Find where the given text appears and provide that cell's center as (X, Y) coordinate. 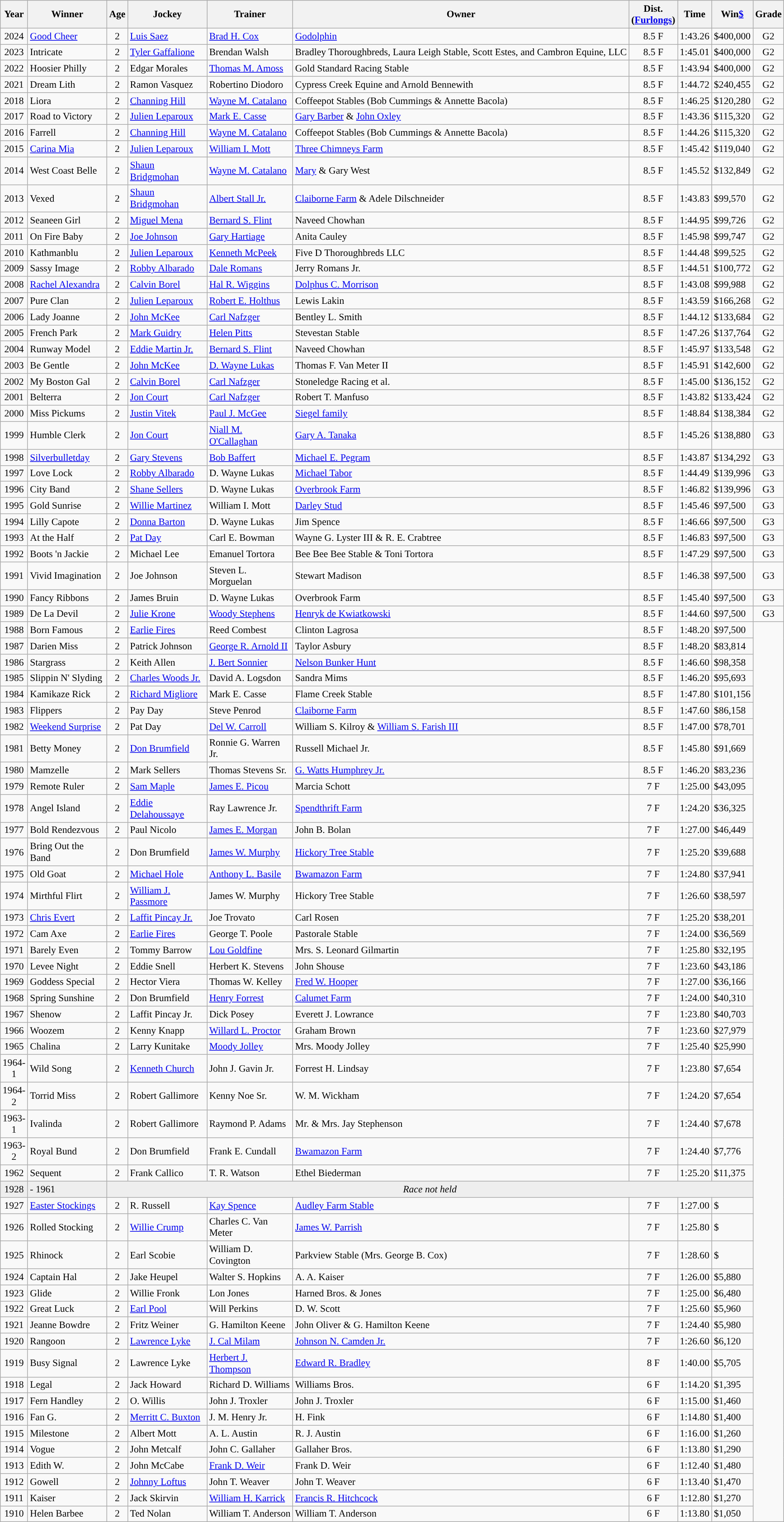
Seaneen Girl (67, 221)
Lady Joanne (67, 317)
Miss Pickums (67, 414)
1:47.80 (694, 695)
Earl Scobie (167, 1255)
Slippin N' Slyding (67, 678)
1:45.91 (694, 365)
Johnny Loftus (167, 1482)
1:14.20 (694, 1385)
2003 (14, 365)
1:44.95 (694, 221)
Old Goat (67, 874)
1:45.42 (694, 149)
$38,597 (732, 896)
Thomas F. Van Meter II (461, 365)
Fern Handley (67, 1401)
1:45.00 (694, 382)
$37,941 (732, 874)
Thomas Stevens Sr. (250, 770)
1:16.00 (694, 1433)
1982 (14, 727)
Johnson N. Camden Jr. (461, 1342)
2007 (14, 301)
$25,990 (732, 1047)
$98,358 (732, 662)
G. Watts Humphrey Jr. (461, 770)
1:43.59 (694, 301)
$133,548 (732, 350)
Ivalinda (67, 1124)
$86,158 (732, 711)
Weekend Surprise (67, 727)
1996 (14, 490)
Marcia Schott (461, 787)
$133,684 (732, 317)
Easter Stockings (67, 1205)
1964-1 (14, 1069)
2002 (14, 382)
Moody Jolley (250, 1047)
Woozem (67, 1030)
Robert T. Manfuso (461, 397)
1:25.40 (694, 1047)
Calumet Farm (461, 998)
Remote Ruler (67, 787)
Belterra (67, 397)
1:28.60 (694, 1255)
Jake Heupel (167, 1277)
1970 (14, 966)
Dream Lith (67, 85)
Win$ (732, 14)
Shane Sellers (167, 490)
2012 (14, 221)
John Shouse (461, 966)
Eddie Delahoussaye (167, 808)
$43,095 (732, 787)
Grade (769, 14)
Eddie Martin Jr. (167, 350)
Jerry Romans Jr. (461, 269)
1969 (14, 982)
Gold Sunrise (67, 506)
De La Devil (67, 614)
Vogue (67, 1450)
$32,195 (732, 950)
Henryk de Kwiatkowski (461, 614)
Kenneth McPeek (250, 253)
On Fire Baby (67, 236)
Stoneledge Racing et al. (461, 382)
Willie Crump (167, 1227)
Mrs. S. Leonard Gilmartin (461, 950)
$5,705 (732, 1363)
1912 (14, 1482)
Rolled Stocking (67, 1227)
1966 (14, 1030)
1999 (14, 436)
1:47.26 (694, 333)
Fritz Weiner (167, 1325)
Luis Saez (167, 36)
1911 (14, 1498)
Humble Clerk (67, 436)
Angel Island (67, 808)
John B. Bolan (461, 830)
1978 (14, 808)
1980 (14, 770)
1:44.51 (694, 269)
William S. Kilroy & William S. Farish III (461, 727)
City Band (67, 490)
Julie Krone (167, 614)
2018 (14, 101)
Claiborne Farm & Adele Dilschneider (461, 198)
Born Famous (67, 630)
Shenow (67, 1015)
James Bruin (167, 598)
Levee Night (67, 966)
Thomas W. Kelley (250, 982)
1:44.72 (694, 85)
Glide (67, 1293)
1:14.80 (694, 1418)
Wayne G. Lyster III & R. E. Crabtree (461, 538)
Graham Brown (461, 1030)
H. Fink (461, 1418)
Fan G. (67, 1418)
Edgar Morales (167, 69)
1:44.12 (694, 317)
Robert E. Holthus (250, 301)
Frank E. Cundall (250, 1151)
Darien Miss (67, 646)
Time (694, 14)
1920 (14, 1342)
1988 (14, 630)
Betty Money (67, 749)
1:40.00 (694, 1363)
$1,470 (732, 1482)
1:12.40 (694, 1466)
$101,156 (732, 695)
J. Cal Milam (250, 1342)
$7,776 (732, 1151)
$120,280 (732, 101)
G. Hamilton Keene (250, 1325)
Steve Penrod (250, 711)
Joe Trovato (250, 918)
1977 (14, 830)
Ethel Biederman (461, 1173)
Kenny Noe Sr. (250, 1096)
Kaiser (67, 1498)
$27,979 (732, 1030)
Sandra Mims (461, 678)
1:45.26 (694, 436)
Merritt C. Buxton (167, 1418)
Kathmanblu (67, 253)
$5,980 (732, 1325)
Audley Farm Stable (461, 1205)
1992 (14, 554)
Dick Posey (250, 1015)
Lewis Lakin (461, 301)
Gold Standard Racing Stable (461, 69)
Frank Callico (167, 1173)
1:43.36 (694, 117)
Gary Hartiage (250, 236)
$1,260 (732, 1433)
Richard Migliore (167, 695)
1:47.60 (694, 711)
Dist. (Furlongs) (653, 14)
1990 (14, 598)
Justin Vitek (167, 414)
Liora (67, 101)
1:46.25 (694, 101)
1979 (14, 787)
Ray Lawrence Jr. (250, 808)
Vexed (67, 198)
$1,400 (732, 1418)
Thomas M. Amoss (250, 69)
$5,880 (732, 1277)
1972 (14, 934)
Del W. Carroll (250, 727)
Mark Guidry (167, 333)
Michael Lee (167, 554)
Godolphin (461, 36)
Stargrass (67, 662)
Anita Cauley (461, 236)
Year (14, 14)
Russell Michael Jr. (461, 749)
Trainer (250, 14)
Mirthful Flirt (67, 896)
$43,186 (732, 966)
8 F (653, 1363)
George R. Arnold II (250, 646)
1915 (14, 1433)
$133,424 (732, 397)
Robertino Diodoro (250, 85)
Busy Signal (67, 1363)
1993 (14, 538)
At the Half (67, 538)
2006 (14, 317)
Albert Stall Jr. (250, 198)
1:45.97 (694, 350)
1985 (14, 678)
Gary A. Tanaka (461, 436)
Pastorale Stable (461, 934)
1:43.08 (694, 285)
Patrick Johnson (167, 646)
1923 (14, 1293)
1:46.83 (694, 538)
Rachel Alexandra (67, 285)
1:43.87 (694, 458)
$78,701 (732, 727)
1984 (14, 695)
$99,747 (732, 236)
Wild Song (67, 1069)
James E. Morgan (250, 830)
Pay Day (167, 711)
Fred W. Hooper (461, 982)
2010 (14, 253)
1921 (14, 1325)
$83,814 (732, 646)
Siegel family (461, 414)
Mary & Gary West (461, 171)
Bentley L. Smith (461, 317)
Forrest H. Lindsay (461, 1069)
Jack Howard (167, 1385)
George T. Poole (250, 934)
Willard L. Proctor (250, 1030)
1:48.84 (694, 414)
1910 (14, 1514)
Intricate (67, 52)
Barely Even (67, 950)
Henry Forrest (250, 998)
Winner (67, 14)
Sassy Image (67, 269)
Love Lock (67, 473)
Kay Spence (250, 1205)
1:47.00 (694, 727)
Royal Bund (67, 1151)
2021 (14, 85)
Hector Viera (167, 982)
Kenneth Church (167, 1069)
Mr. & Mrs. Jay Stephenson (461, 1124)
1926 (14, 1227)
2023 (14, 52)
1962 (14, 1173)
John Oliver & G. Hamilton Keene (461, 1325)
Parkview Stable (Mrs. George B. Cox) (461, 1255)
James E. Picou (250, 787)
Spring Sunshine (67, 998)
David A. Logsdon (250, 678)
Three Chimneys Farm (461, 149)
Carl Rosen (461, 918)
1914 (14, 1450)
Vivid Imagination (67, 576)
$36,325 (732, 808)
$137,764 (732, 333)
Hal R. Wiggins (250, 285)
1919 (14, 1363)
1968 (14, 998)
1:46.60 (694, 662)
2014 (14, 171)
1927 (14, 1205)
1:45.80 (694, 749)
$134,292 (732, 458)
$1,290 (732, 1450)
$39,688 (732, 852)
Will Perkins (250, 1309)
1:43.26 (694, 36)
$132,849 (732, 171)
2009 (14, 269)
Michael Hole (167, 874)
Mrs. Moody Jolley (461, 1047)
Walter S. Hopkins (250, 1277)
1:44.49 (694, 473)
$40,310 (732, 998)
1971 (14, 950)
1:43.82 (694, 397)
$6,120 (732, 1342)
$7,678 (732, 1124)
Runway Model (67, 350)
1976 (14, 852)
Steven L. Morguelan (250, 576)
1991 (14, 576)
Francis R. Hitchcock (461, 1498)
$38,201 (732, 918)
Fancy Ribbons (67, 598)
1973 (14, 918)
$46,449 (732, 830)
Lilly Capote (67, 522)
Jim Spence (461, 522)
2005 (14, 333)
2024 (14, 36)
1963-2 (14, 1151)
Farrell (67, 133)
1:46.66 (694, 522)
Bradley Thoroughbreds, Laura Leigh Stable, Scott Estes, and Cambron Equine, LLC (461, 52)
1998 (14, 458)
1:13.40 (694, 1482)
Age (117, 14)
A. L. Austin (250, 1433)
Albert Mott (167, 1433)
2000 (14, 414)
1:44.48 (694, 253)
$1,050 (732, 1514)
1:44.26 (694, 133)
Clinton Lagrosa (461, 630)
William J. Passmore (167, 896)
Good Cheer (67, 36)
Miguel Mena (167, 221)
$138,880 (732, 436)
Everett J. Lowrance (461, 1015)
Paul Nicolo (167, 830)
R. J. Austin (461, 1433)
J. M. Henry Jr. (250, 1418)
Milestone (67, 1433)
Keith Allen (167, 662)
Lon Jones (250, 1293)
Lou Goldfine (250, 950)
Rhinock (67, 1255)
$40,703 (732, 1015)
Gowell (67, 1482)
2015 (14, 149)
Mark Sellers (167, 770)
$1,270 (732, 1498)
2013 (14, 198)
Bring Out the Band (67, 852)
Larry Kunitake (167, 1047)
$5,960 (732, 1309)
1974 (14, 896)
1:25.60 (694, 1309)
Sam Maple (167, 787)
John Metcalf (167, 1450)
Cam Axe (67, 934)
1987 (14, 646)
Tommy Barrow (167, 950)
Michael E. Pegram (461, 458)
1995 (14, 506)
$1,480 (732, 1466)
James W. Parrish (461, 1227)
1924 (14, 1277)
$1,395 (732, 1385)
1:12.80 (694, 1498)
Goddess Special (67, 982)
$138,384 (732, 414)
O. Willis (167, 1401)
Gary Stevens (167, 458)
French Park (67, 333)
Dale Romans (250, 269)
William H. Karrick (250, 1498)
Jack Skirvin (167, 1498)
2017 (14, 117)
$11,375 (732, 1173)
1:45.40 (694, 598)
John J. Gavin Jr. (250, 1069)
Herbert J. Thompson (250, 1363)
1922 (14, 1309)
$142,600 (732, 365)
Great Luck (67, 1309)
$166,268 (732, 301)
Rangoon (67, 1342)
1:15.00 (694, 1401)
1975 (14, 874)
Legal (67, 1385)
D. W. Scott (461, 1309)
A. A. Kaiser (461, 1277)
Captain Hal (67, 1277)
Carl E. Bowman (250, 538)
Helen Pitts (250, 333)
1983 (14, 711)
Charles Woods Jr. (167, 678)
$119,040 (732, 149)
Kenny Knapp (167, 1030)
Nelson Bunker Hunt (461, 662)
Edward R. Bradley (461, 1363)
Herbert K. Stevens (250, 966)
1918 (14, 1385)
Brad H. Cox (250, 36)
Eddie Snell (167, 966)
1916 (14, 1418)
Taylor Asbury (461, 646)
Bob Baffert (250, 458)
$100,772 (732, 269)
W. M. Wickham (461, 1096)
Richard D. Williams (250, 1385)
My Boston Gal (67, 382)
1:45.52 (694, 171)
$99,570 (732, 198)
J. Bert Sonnier (250, 662)
Carina Mia (67, 149)
Dolphus C. Morrison (461, 285)
$99,726 (732, 221)
1:43.94 (694, 69)
Brendan Walsh (250, 52)
1928 (14, 1190)
$99,525 (732, 253)
Williams Bros. (461, 1385)
$36,569 (732, 934)
$91,669 (732, 749)
1989 (14, 614)
John C. Gallaher (250, 1450)
Boots 'n Jackie (67, 554)
Edith W. (67, 1466)
1:43.83 (694, 198)
Mamzelle (67, 770)
Race not held (430, 1190)
Silverbulletday (67, 458)
1994 (14, 522)
1913 (14, 1466)
Road to Victory (67, 117)
1:44.60 (694, 614)
John McCabe (167, 1466)
Niall M. O'Callaghan (250, 436)
1:24.80 (694, 874)
$36,166 (732, 982)
$83,236 (732, 770)
1:46.38 (694, 576)
Gary Barber & John Oxley (461, 117)
$1,460 (732, 1401)
2008 (14, 285)
Emanuel Tortora (250, 554)
$136,152 (732, 382)
1:45.98 (694, 236)
2022 (14, 69)
Bee Bee Bee Stable & Toni Tortora (461, 554)
1:45.01 (694, 52)
Ramon Vasquez (167, 85)
Bold Rendezvous (67, 830)
1:47.29 (694, 554)
Willie Martinez (167, 506)
Jockey (167, 14)
1:45.46 (694, 506)
2011 (14, 236)
Cypress Creek Equine and Arnold Bennewith (461, 85)
Chris Evert (67, 918)
Raymond P. Adams (250, 1124)
Ted Nolan (167, 1514)
Jeanne Bowdre (67, 1325)
Chalina (67, 1047)
West Coast Belle (67, 171)
Spendthrift Farm (461, 808)
1964-2 (14, 1096)
Flippers (67, 711)
Pure Clan (67, 301)
Reed Combest (250, 630)
Michael Tabor (461, 473)
Gallaher Bros. (461, 1450)
1965 (14, 1047)
Anthony L. Basile (250, 874)
1917 (14, 1401)
1997 (14, 473)
$99,988 (732, 285)
1986 (14, 662)
$95,693 (732, 678)
2016 (14, 133)
Helen Barbee (67, 1514)
- 1961 (67, 1190)
2004 (14, 350)
2001 (14, 397)
Torrid Miss (67, 1096)
Darley Stud (461, 506)
Owner (461, 14)
1925 (14, 1255)
Five D Thoroughbreds LLC (461, 253)
Paul J. McGee (250, 414)
Ronnie G. Warren Jr. (250, 749)
Stevestan Stable (461, 333)
Flame Creek Stable (461, 695)
1:46.82 (694, 490)
$240,455 (732, 85)
Harned Bros. & Jones (461, 1293)
Claiborne Farm (461, 711)
1963-1 (14, 1124)
$6,480 (732, 1293)
1967 (14, 1015)
William D. Covington (250, 1255)
Hoosier Philly (67, 69)
Sequent (67, 1173)
Willie Fronk (167, 1293)
T. R. Watson (250, 1173)
1:26.00 (694, 1277)
Earl Pool (167, 1309)
Kamikaze Rick (67, 695)
Charles C. Van Meter (250, 1227)
Be Gentle (67, 365)
Tyler Gaffalione (167, 52)
Stewart Madison (461, 576)
Woody Stephens (250, 614)
1981 (14, 749)
Donna Barton (167, 522)
R. Russell (167, 1205)
